Detect which cell encompasses the target text, then output its [x, y] center coordinate. 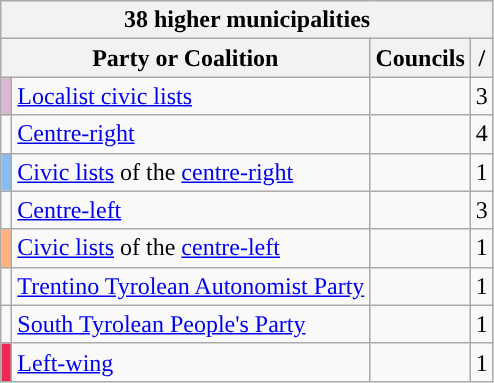
Trentino Tyrolean Autonomist Party [191, 286]
Centre-right [191, 134]
Civic lists of the centre-left [191, 248]
Centre-left [191, 210]
Civic lists of the centre-right [191, 172]
/ [482, 58]
South Tyrolean People's Party [191, 324]
38 higher municipalities [248, 20]
4 [482, 134]
Left-wing [191, 362]
Party or Coalition [186, 58]
Councils [420, 58]
Localist civic lists [191, 96]
